Return the [x, y] coordinate for the center point of the cell that contains the specified text.  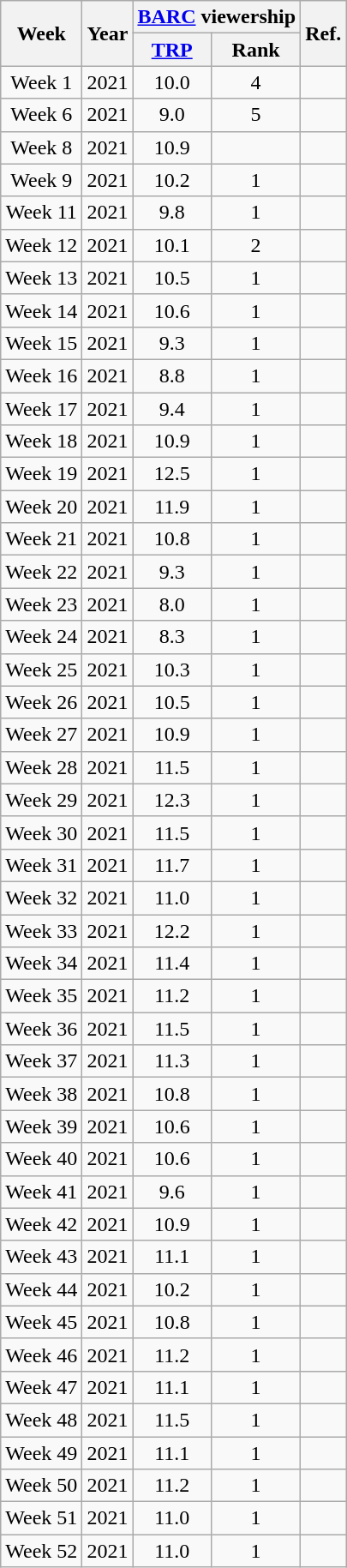
12.3 [172, 800]
12.5 [172, 474]
Week 47 [41, 1387]
Week 23 [41, 604]
Week 37 [41, 1061]
Week 29 [41, 800]
2 [256, 245]
Week 49 [41, 1453]
Week 27 [41, 735]
Week 16 [41, 375]
Week 50 [41, 1486]
BARC viewership [217, 17]
Week 8 [41, 147]
Week 9 [41, 180]
Week 44 [41, 1289]
4 [256, 82]
8.3 [172, 637]
Week 52 [41, 1551]
Ref. [324, 33]
Week 19 [41, 474]
Week 21 [41, 539]
Week 43 [41, 1257]
Week 12 [41, 245]
TRP [172, 50]
5 [256, 115]
10.0 [172, 82]
Week 35 [41, 996]
Week 1 [41, 82]
Week 46 [41, 1355]
Week 26 [41, 702]
Week 51 [41, 1518]
9.6 [172, 1192]
Rank [256, 50]
Week 20 [41, 507]
Week 32 [41, 898]
9.8 [172, 213]
8.8 [172, 375]
Week 34 [41, 964]
Week 18 [41, 442]
11.4 [172, 964]
12.2 [172, 930]
Week 24 [41, 637]
Week 14 [41, 310]
Week 28 [41, 767]
11.9 [172, 507]
Week 33 [41, 930]
Week 22 [41, 572]
11.3 [172, 1061]
Week 6 [41, 115]
8.0 [172, 604]
Week 39 [41, 1126]
Week 30 [41, 832]
Week 25 [41, 670]
Year [108, 33]
10.1 [172, 245]
Week 17 [41, 409]
Week 42 [41, 1224]
9.0 [172, 115]
Week 40 [41, 1159]
Week 36 [41, 1029]
Week 38 [41, 1094]
10.3 [172, 670]
Week 15 [41, 343]
Week 11 [41, 213]
Week 13 [41, 278]
Week 48 [41, 1420]
Week 31 [41, 865]
Week 45 [41, 1322]
9.4 [172, 409]
11.7 [172, 865]
Week 41 [41, 1192]
Week [41, 33]
